Provide the (x, y) coordinate of the cell's center where the given text is located.  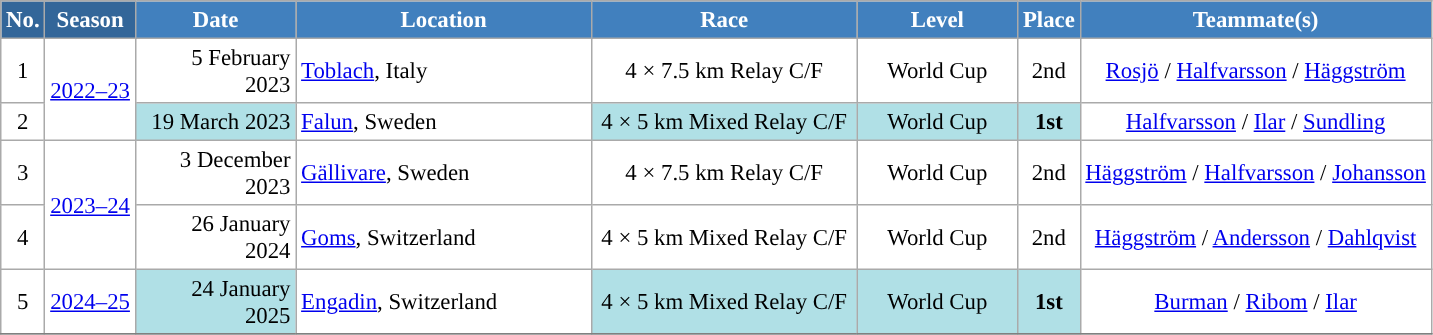
Rosjö / Halfvarsson / Häggström (1256, 72)
Engadin, Switzerland (444, 302)
3 (23, 174)
4 (23, 238)
Goms, Switzerland (444, 238)
Date (216, 20)
1 (23, 72)
5 (23, 302)
2022–23 (90, 90)
Häggström / Halfvarsson / Johansson (1256, 174)
2 (23, 122)
2023–24 (90, 206)
Level (938, 20)
Häggström / Andersson / Dahlqvist (1256, 238)
26 January 2024 (216, 238)
2024–25 (90, 302)
Place (1049, 20)
5 February 2023 (216, 72)
Location (444, 20)
Gällivare, Sweden (444, 174)
Falun, Sweden (444, 122)
Teammate(s) (1256, 20)
Toblach, Italy (444, 72)
Halfvarsson / Ilar / Sundling (1256, 122)
24 January 2025 (216, 302)
19 March 2023 (216, 122)
Race (724, 20)
Season (90, 20)
No. (23, 20)
3 December 2023 (216, 174)
Burman / Ribom / Ilar (1256, 302)
